Output the [x, y] coordinate of the center of the cell containing the given text.  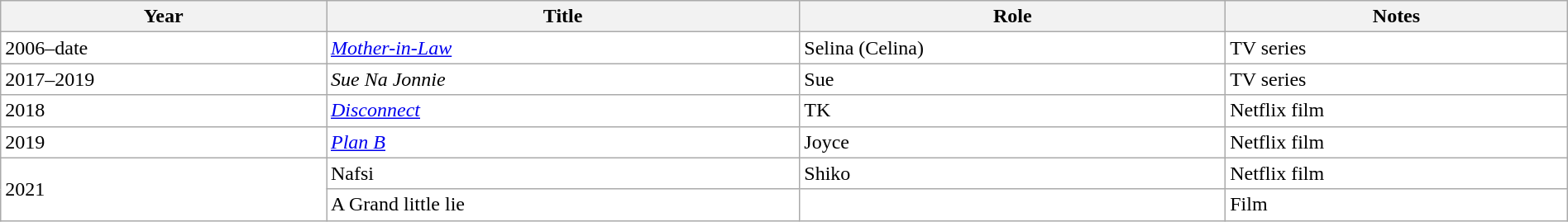
TK [1012, 111]
Role [1012, 17]
Joyce [1012, 142]
Mother-in-Law [562, 48]
Selina (Celina) [1012, 48]
Film [1397, 205]
Sue [1012, 79]
2021 [164, 189]
Sue Na Jonnie [562, 79]
2006–date [164, 48]
Plan B [562, 142]
Title [562, 17]
2019 [164, 142]
Notes [1397, 17]
Year [164, 17]
2017–2019 [164, 79]
Nafsi [562, 173]
Disconnect [562, 111]
2018 [164, 111]
Shiko [1012, 173]
A Grand little lie [562, 205]
